Detect which cell encompasses the target text, then output its (X, Y) center coordinate. 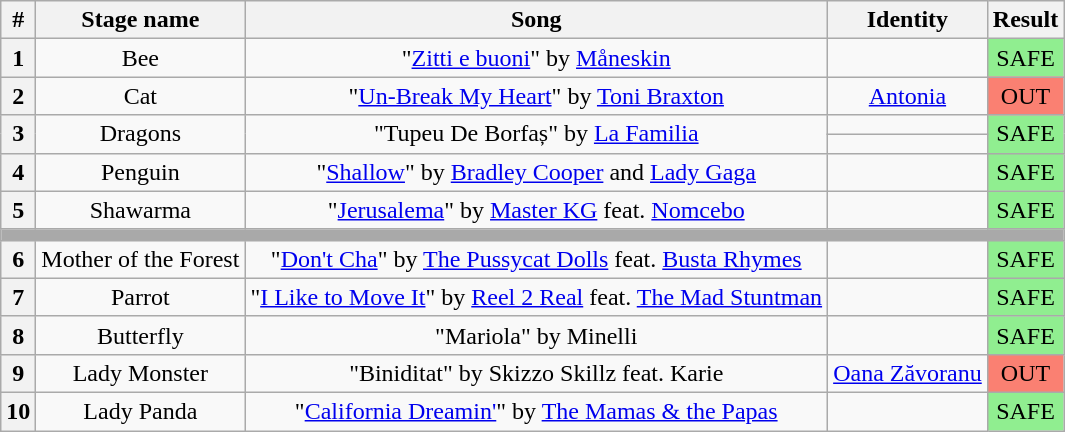
Song (536, 20)
Shawarma (140, 210)
7 (18, 297)
Result (1025, 20)
Oana Zăvoranu (908, 373)
Cat (140, 96)
"Tupeu De Borfaș" by La Familia (536, 134)
2 (18, 96)
# (18, 20)
9 (18, 373)
4 (18, 172)
"Jerusalema" by Master KG feat. Nomcebo (536, 210)
"Mariola" by Minelli (536, 335)
Mother of the Forest (140, 259)
10 (18, 411)
Bee (140, 58)
1 (18, 58)
8 (18, 335)
"California Dreamin'" by The Mamas & the Papas (536, 411)
Stage name (140, 20)
Penguin (140, 172)
"Shallow" by Bradley Cooper and Lady Gaga (536, 172)
Lady Panda (140, 411)
Antonia (908, 96)
"I Like to Move It" by Reel 2 Real feat. The Mad Stuntman (536, 297)
5 (18, 210)
3 (18, 134)
Lady Monster (140, 373)
Identity (908, 20)
Dragons (140, 134)
Parrot (140, 297)
"Biniditat" by Skizzo Skillz feat. Karie (536, 373)
"Zitti e buoni" by Måneskin (536, 58)
6 (18, 259)
"Don't Cha" by The Pussycat Dolls feat. Busta Rhymes (536, 259)
Butterfly (140, 335)
"Un-Break My Heart" by Toni Braxton (536, 96)
